Capture the cell that displays the provided text and extract its (X, Y) central coordinate. 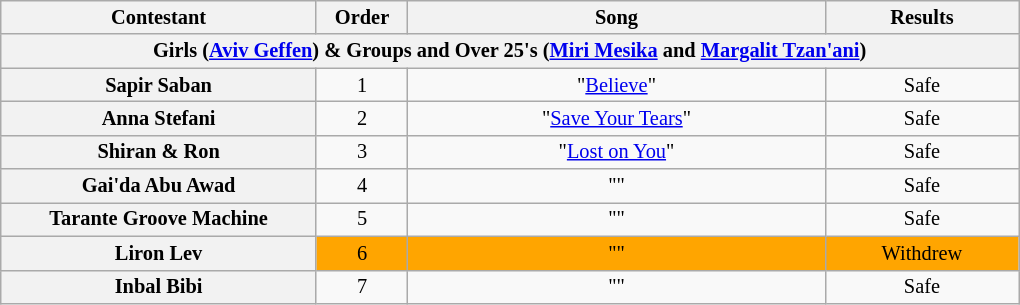
Order (362, 17)
6 (362, 253)
"Believe" (617, 85)
Contestant (159, 17)
3 (362, 152)
Gai'da Abu Awad (159, 186)
7 (362, 287)
Liron Lev (159, 253)
Girls (Aviv Geffen) & Groups and Over 25's (Miri Mesika and Margalit Tzan'ani) (510, 51)
5 (362, 219)
Results (922, 17)
Song (617, 17)
Anna Stefani (159, 118)
Inbal Bibi (159, 287)
4 (362, 186)
1 (362, 85)
Shiran & Ron (159, 152)
2 (362, 118)
"Lost on You" (617, 152)
Sapir Saban (159, 85)
"Save Your Tears" (617, 118)
Withdrew (922, 253)
Tarante Groove Machine (159, 219)
